Detect which cell encompasses the target text, then output its (x, y) center coordinate. 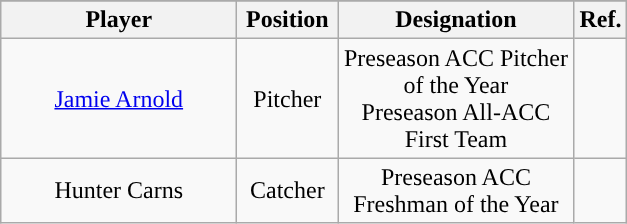
Player (119, 20)
Hunter Carns (119, 190)
Jamie Arnold (119, 98)
Pitcher (288, 98)
Ref. (600, 20)
Position (288, 20)
Designation (456, 20)
Preseason ACC Pitcher of the YearPreseason All-ACC First Team (456, 98)
Catcher (288, 190)
Preseason ACC Freshman of the Year (456, 190)
